Search for the cell housing the specified text and yield its [x, y] center coordinate. 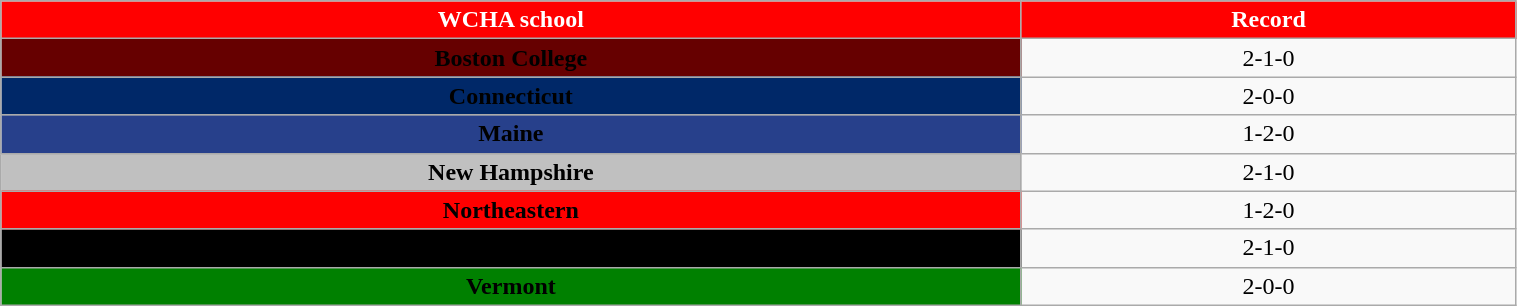
WCHA school [511, 20]
New Hampshire [511, 172]
Northeastern [511, 210]
Boston College [511, 58]
Vermont [511, 286]
Record [1268, 20]
Connecticut [511, 96]
Providence [511, 248]
Maine [511, 134]
